Scan for the cell matching the given text and deliver its [x, y] coordinate at center. 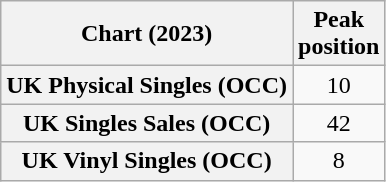
UK Vinyl Singles (OCC) [147, 161]
8 [338, 161]
UK Singles Sales (OCC) [147, 123]
Peakposition [338, 34]
UK Physical Singles (OCC) [147, 85]
10 [338, 85]
Chart (2023) [147, 34]
42 [338, 123]
